Extract the (x, y) coordinate from the center of the cell holding the provided text.  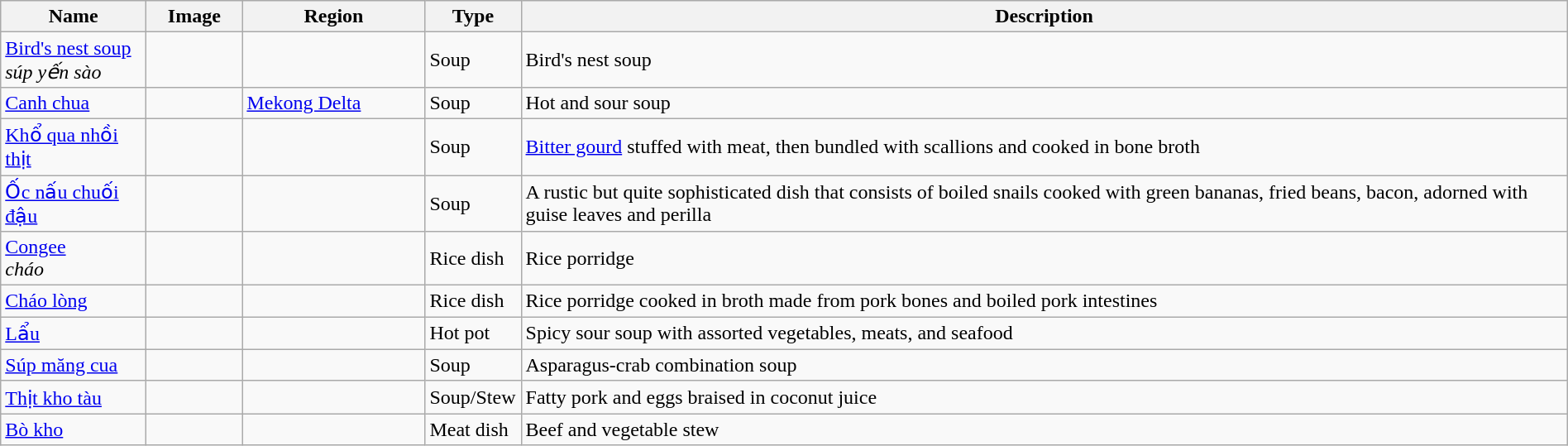
Beef and vegetable stew (1044, 429)
Lẩu (74, 333)
Rice porridge (1044, 258)
Asparagus-crab combination soup (1044, 365)
Rice porridge cooked in broth made from pork bones and boiled pork intestines (1044, 301)
Image (194, 17)
Bird's nest soup (1044, 60)
Name (74, 17)
Khổ qua nhồi thịt (74, 146)
Spicy sour soup with assorted vegetables, meats, and seafood (1044, 333)
Bò kho (74, 429)
Súp măng cua (74, 365)
Bird's nest soupsúp yến sào (74, 60)
Hot and sour soup (1044, 103)
Description (1044, 17)
Congeecháo (74, 258)
Soup/Stew (473, 397)
Region (334, 17)
Mekong Delta (334, 103)
Fatty pork and eggs braised in coconut juice (1044, 397)
Type (473, 17)
Meat dish (473, 429)
Thịt kho tàu (74, 397)
Bitter gourd stuffed with meat, then bundled with scallions and cooked in bone broth (1044, 146)
Cháo lòng (74, 301)
Ốc nấu chuối đậu (74, 204)
Canh chua (74, 103)
Hot pot (473, 333)
